Return (X, Y) of the center of cell containing provided text 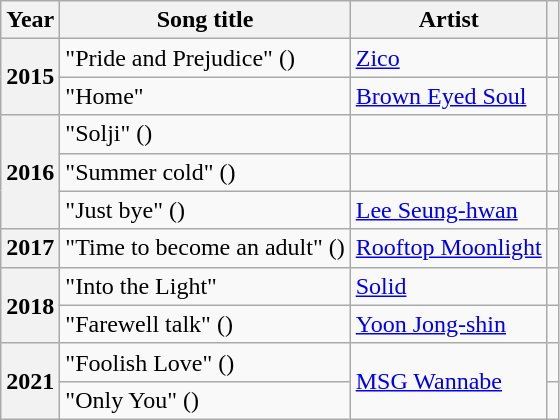
"Summer cold" () (205, 172)
Lee Seung-hwan (448, 210)
Yoon Jong-shin (448, 324)
Brown Eyed Soul (448, 96)
2015 (30, 77)
"Home" (205, 96)
"Solji" () (205, 134)
"Foolish Love" () (205, 362)
"Pride and Prejudice" () (205, 58)
Zico (448, 58)
MSG Wannabe (448, 381)
2018 (30, 305)
"Time to become an adult" () (205, 248)
2016 (30, 172)
"Farewell talk" () (205, 324)
Rooftop Moonlight (448, 248)
"Just bye" () (205, 210)
Song title (205, 20)
2021 (30, 381)
Year (30, 20)
Artist (448, 20)
2017 (30, 248)
Solid (448, 286)
"Into the Light" (205, 286)
"Only You" () (205, 400)
